Pinpoint the cell where the given text exists, returning its (X, Y) midpoint coordinate. 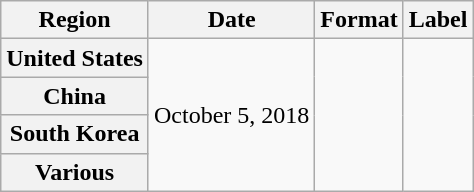
Various (75, 172)
October 5, 2018 (231, 115)
Format (359, 20)
Label (438, 20)
Date (231, 20)
South Korea (75, 134)
Region (75, 20)
United States (75, 58)
China (75, 96)
